Determine the (X, Y) coordinate at the center of the cell enclosing the given text.  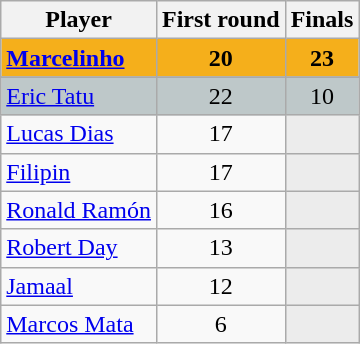
Ronald Ramón (79, 210)
Eric Tatu (79, 96)
16 (220, 210)
20 (220, 58)
Player (79, 20)
23 (322, 58)
Finals (322, 20)
Jamaal (79, 286)
Marcelinho (79, 58)
Lucas Dias (79, 134)
First round (220, 20)
22 (220, 96)
12 (220, 286)
Filipin (79, 172)
13 (220, 248)
6 (220, 324)
Marcos Mata (79, 324)
Robert Day (79, 248)
10 (322, 96)
